For the text-containing cell, return its midpoint in (x, y) coordinate format. 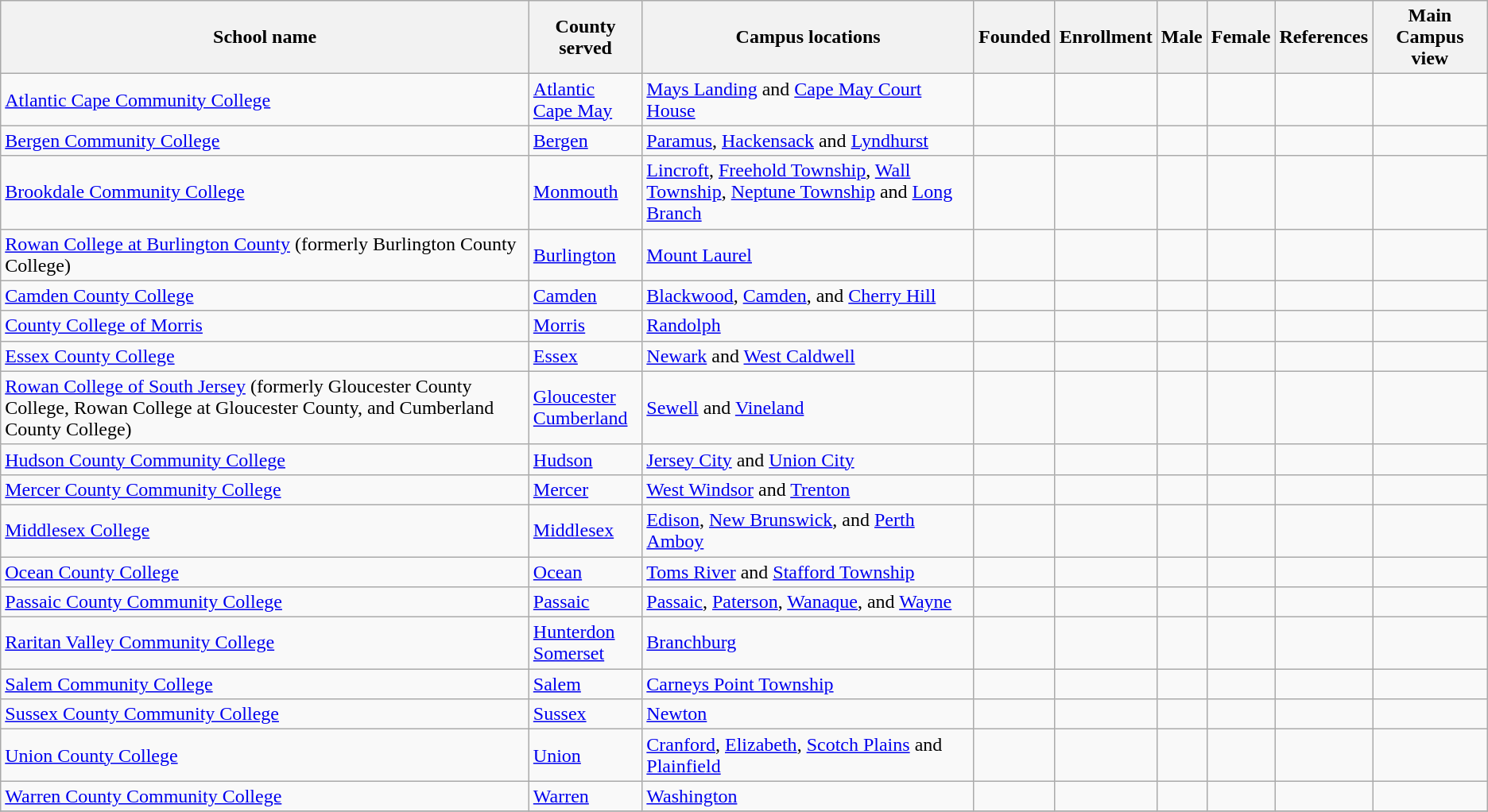
Carneys Point Township (808, 684)
Essex County College (265, 356)
School name (265, 37)
Mercer (585, 489)
Salem (585, 684)
Sussex County Community College (265, 714)
Rowan College at Burlington County (formerly Burlington County College) (265, 254)
Atlantic Cape Community College (265, 100)
GloucesterCumberland (585, 408)
Mercer County Community College (265, 489)
Ocean (585, 571)
Sewell and Vineland (808, 408)
Mays Landing and Cape May Court House (808, 100)
Passaic (585, 602)
Hudson County Community College (265, 459)
Camden (585, 296)
Paramus, Hackensack and Lyndhurst (808, 141)
Washington (808, 796)
Rowan College of South Jersey (formerly Gloucester County College, Rowan College at Gloucester County, and Cumberland County College) (265, 408)
Union County College (265, 755)
Hudson (585, 459)
Monmouth (585, 192)
Blackwood, Camden, and Cherry Hill (808, 296)
Passaic, Paterson, Wanaque, and Wayne (808, 602)
Burlington (585, 254)
Bergen Community College (265, 141)
County College of Morris (265, 326)
Salem Community College (265, 684)
Newark and West Caldwell (808, 356)
Cranford, Elizabeth, Scotch Plains and Plainfield (808, 755)
AtlanticCape May (585, 100)
Camden County College (265, 296)
West Windsor and Trenton (808, 489)
Male (1181, 37)
Warren County Community College (265, 796)
HunterdonSomerset (585, 644)
Mount Laurel (808, 254)
Branchburg (808, 644)
Toms River and Stafford Township (808, 571)
Lincroft, Freehold Township, Wall Township, Neptune Township and Long Branch (808, 192)
Morris (585, 326)
Campus locations (808, 37)
Brookdale Community College (265, 192)
Passaic County Community College (265, 602)
Middlesex (585, 531)
Randolph (808, 326)
Edison, New Brunswick, and Perth Amboy (808, 531)
Female (1241, 37)
Bergen (585, 141)
Founded (1014, 37)
Essex (585, 356)
County served (585, 37)
Union (585, 755)
Raritan Valley Community College (265, 644)
Sussex (585, 714)
References (1324, 37)
Jersey City and Union City (808, 459)
Enrollment (1106, 37)
Newton (808, 714)
Middlesex College (265, 531)
Ocean County College (265, 571)
Warren (585, 796)
Main Campus view (1429, 37)
